From the cell containing the given text, extract its center point as (x, y) coordinate. 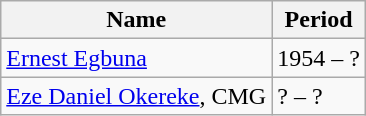
1954 – ? (319, 58)
Eze Daniel Okereke, CMG (136, 96)
Ernest Egbuna (136, 58)
Period (319, 20)
Name (136, 20)
? – ? (319, 96)
